Scan for the cell matching the given text and deliver its (x, y) coordinate at center. 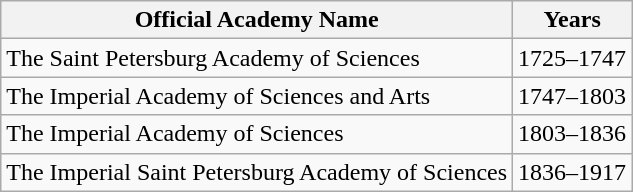
Years (572, 20)
Official Academy Name (257, 20)
The Imperial Saint Petersburg Academy of Sciences (257, 172)
1836–1917 (572, 172)
1747–1803 (572, 96)
The Saint Petersburg Academy of Sciences (257, 58)
The Imperial Academy of Sciences (257, 134)
1803–1836 (572, 134)
1725–1747 (572, 58)
The Imperial Academy of Sciences and Arts (257, 96)
